Scan for the cell matching the given text and deliver its (X, Y) coordinate at center. 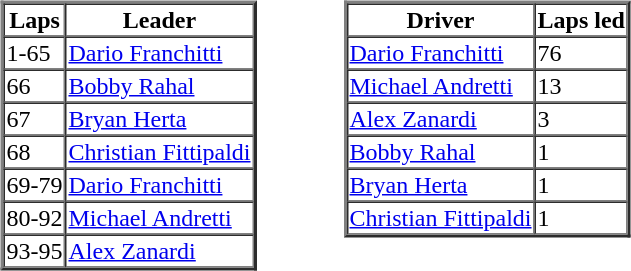
69-79 (35, 184)
1-65 (35, 52)
Driver (441, 20)
67 (35, 118)
Laps (35, 20)
80-92 (35, 218)
76 (582, 52)
66 (35, 86)
3 (582, 118)
Leader (159, 20)
68 (35, 152)
13 (582, 86)
93-95 (35, 250)
Laps led (582, 20)
